Return the [X, Y] coordinate for the center point of the cell that contains the specified text.  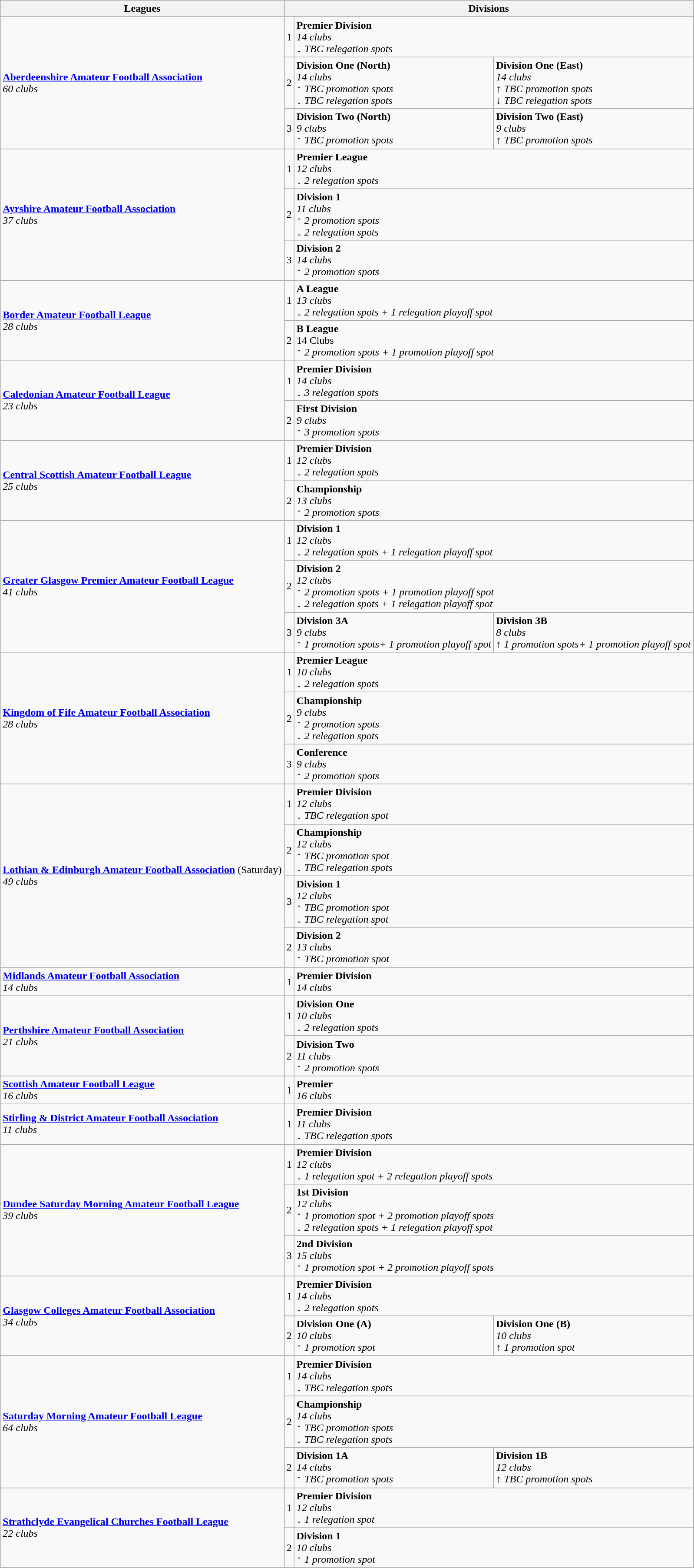
Aberdeenshire Amateur Football Association60 clubs [142, 83]
Ayrshire Amateur Football Association37 clubs [142, 215]
Strathclyde Evangelical Churches Football League22 clubs [142, 1528]
Lothian & Edinburgh Amateur Football Association (Saturday)49 clubs [142, 876]
Division 1A14 clubs↑ TBC promotion spots [394, 1468]
Kingdom of Fife Amateur Football Association28 clubs [142, 718]
Midlands Amateur Football Association14 clubs [142, 981]
Division Two (East)9 clubs↑ TBC promotion spots [594, 129]
Division 214 clubs↑ 2 promotion spots [493, 260]
Division 112 clubs↑ TBC promotion spot↓ TBC relegation spot [493, 901]
Scottish Amateur Football League16 clubs [142, 1090]
Premier Division12 clubs↓ 2 relegation spots [493, 460]
Division 213 clubs↑ TBC promotion spot [493, 947]
Central Scottish Amateur Football League25 clubs [142, 480]
Greater Glasgow Premier Amateur Football League41 clubs [142, 587]
Division 3B8 clubs↑ 1 promotion spots+ 1 promotion playoff spot [594, 632]
Division One (East)14 clubs↑ TBC promotion spots↓ TBC relegation spots [594, 83]
Division Two (North)9 clubs↑ TBC promotion spots [394, 129]
Premier Division12 clubs↓ 1 relegation spot + 2 relegation playoff spots [493, 1164]
Conference9 clubs↑ 2 promotion spots [493, 764]
Division One (B)10 clubs↑ 1 promotion spot [594, 1336]
Premier Division14 clubs [493, 981]
A League13 clubs↓ 2 relegation spots + 1 relegation playoff spot [493, 300]
Division Two11 clubs↑ 2 promotion spots [493, 1056]
Championship9 clubs↑ 2 promotion spots↓ 2 relegation spots [493, 718]
Saturday Morning Amateur Football League64 clubs [142, 1422]
Division 212 clubs↑ 2 promotion spots + 1 promotion playoff spot↓ 2 relegation spots + 1 relegation playoff spot [493, 587]
Premier Division14 clubs↓ 3 relegation spots [493, 380]
Stirling & District Amateur Football Association11 clubs [142, 1124]
Dundee Saturday Morning Amateur Football League39 clubs [142, 1210]
Championship12 clubs↑ TBC promotion spot↓ TBC relegation spots [493, 850]
Premier League10 clubs↓ 2 relegation spots [493, 672]
Championship14 clubs↑ TBC promotion spots↓ TBC relegation spots [493, 1422]
First Division9 clubs↑ 3 promotion spots [493, 420]
Glasgow Colleges Amateur Football Association34 clubs [142, 1316]
Premier Division12 clubs↓ 1 relegation spot [493, 1508]
Premier Division12 clubs↓ TBC relegation spot [493, 804]
Division 110 clubs↑ 1 promotion spot [493, 1548]
Perthshire Amateur Football Association21 clubs [142, 1036]
Division 111 clubs↑ 2 promotion spots↓ 2 relegation spots [493, 215]
Premier League12 clubs↓ 2 relegation spots [493, 169]
Premier Division14 clubs↓ 2 relegation spots [493, 1296]
Division 112 clubs↓ 2 relegation spots + 1 relegation playoff spot [493, 541]
2nd Division15 clubs↑ 1 promotion spot + 2 promotion playoff spots [493, 1256]
Championship13 clubs↑ 2 promotion spots [493, 501]
Premier16 clubs [493, 1090]
Leagues [142, 9]
Caledonian Amateur Football League23 clubs [142, 400]
Divisions [489, 9]
Border Amateur Football League28 clubs [142, 320]
Division One (A)10 clubs↑ 1 promotion spot [394, 1336]
Division One10 clubs↓ 2 relegation spots [493, 1016]
Division 1B12 clubs↑ TBC promotion spots [594, 1468]
Premier Division11 clubs↓ TBC relegation spots [493, 1124]
Division One (North)14 clubs↑ TBC promotion spots↓ TBC relegation spots [394, 83]
B League14 Clubs↑ 2 promotion spots + 1 promotion playoff spot [493, 340]
Division 3A9 clubs↑ 1 promotion spots+ 1 promotion playoff spot [394, 632]
1st Division12 clubs↑ 1 promotion spot + 2 promotion playoff spots↓ 2 relegation spots + 1 relegation playoff spot [493, 1210]
